From the cell containing the given text, extract its center point as [x, y] coordinate. 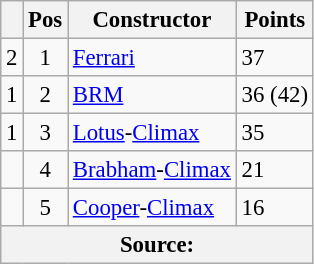
Points [274, 20]
Lotus-Climax [152, 133]
21 [274, 170]
BRM [152, 95]
36 (42) [274, 95]
Constructor [152, 20]
Brabham-Climax [152, 170]
Pos [46, 20]
Ferrari [152, 58]
4 [46, 170]
5 [46, 208]
35 [274, 133]
Source: [158, 245]
3 [46, 133]
37 [274, 58]
Cooper-Climax [152, 208]
16 [274, 208]
